Detect which cell encompasses the target text, then output its [X, Y] center coordinate. 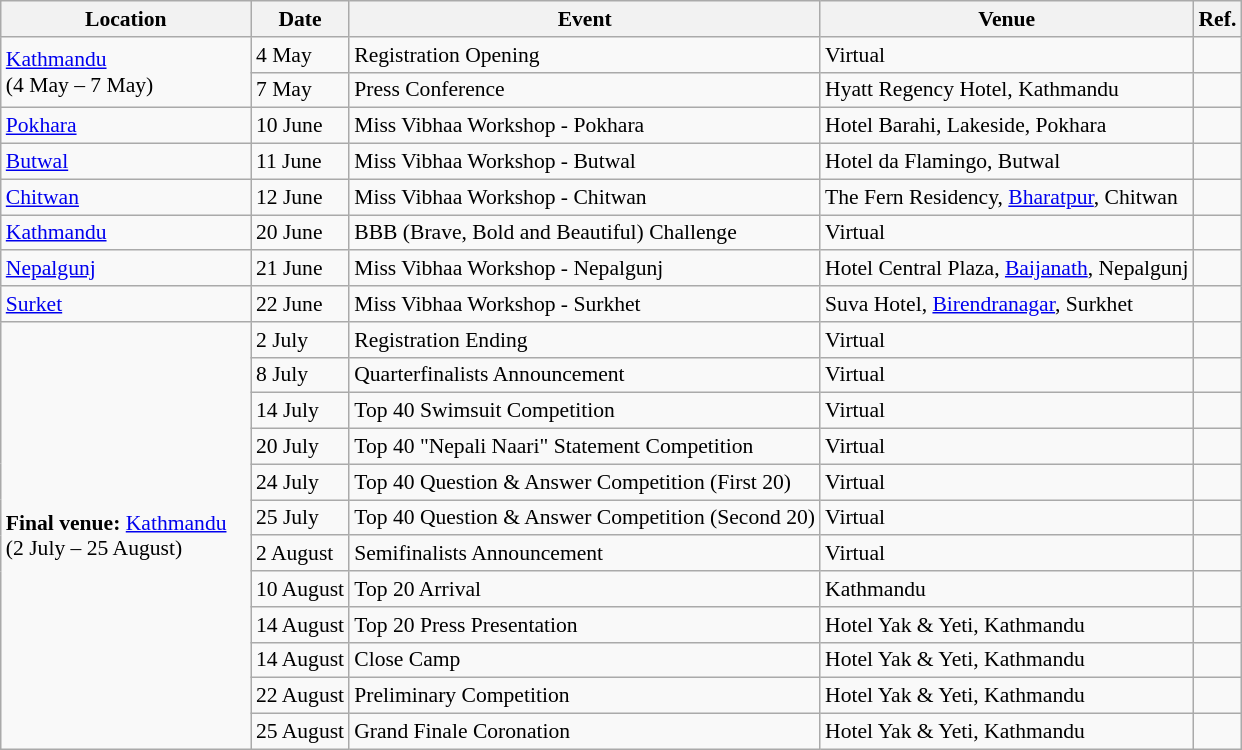
10 June [300, 126]
Surket [126, 304]
25 August [300, 732]
24 July [300, 482]
BBB (Brave, Bold and Beautiful) Challenge [584, 233]
12 June [300, 197]
Registration Opening [584, 55]
22 August [300, 696]
Miss Vibhaa Workshop - Pokhara [584, 126]
21 June [300, 269]
14 July [300, 411]
11 June [300, 162]
Hotel Central Plaza, Baijanath, Nepalgunj [1006, 269]
25 July [300, 518]
Top 40 "Nepali Naari" Statement Competition [584, 447]
4 May [300, 55]
Location [126, 19]
Kathmandu(4 May – 7 May) [126, 72]
Preliminary Competition [584, 696]
10 August [300, 589]
Butwal [126, 162]
Top 20 Arrival [584, 589]
Ref. [1217, 19]
Top 40 Question & Answer Competition (Second 20) [584, 518]
Quarterfinalists Announcement [584, 375]
Close Camp [584, 660]
Hyatt Regency Hotel, Kathmandu [1006, 90]
Registration Ending [584, 340]
20 June [300, 233]
Miss Vibhaa Workshop - Nepalgunj [584, 269]
Event [584, 19]
Final venue: Kathmandu(2 July – 25 August) [126, 536]
7 May [300, 90]
Nepalgunj [126, 269]
Venue [1006, 19]
Hotel da Flamingo, Butwal [1006, 162]
8 July [300, 375]
Hotel Barahi, Lakeside, Pokhara [1006, 126]
Top 20 Press Presentation [584, 625]
Top 40 Question & Answer Competition (First 20) [584, 482]
2 July [300, 340]
Semifinalists Announcement [584, 554]
22 June [300, 304]
Chitwan [126, 197]
Top 40 Swimsuit Competition [584, 411]
Press Conference [584, 90]
Grand Finale Coronation [584, 732]
Suva Hotel, Birendranagar, Surkhet [1006, 304]
Miss Vibhaa Workshop - Chitwan [584, 197]
The Fern Residency, Bharatpur, Chitwan [1006, 197]
20 July [300, 447]
Pokhara [126, 126]
Date [300, 19]
2 August [300, 554]
Miss Vibhaa Workshop - Butwal [584, 162]
Miss Vibhaa Workshop - Surkhet [584, 304]
